Extract the (x, y) coordinate from the center of the cell holding the provided text.  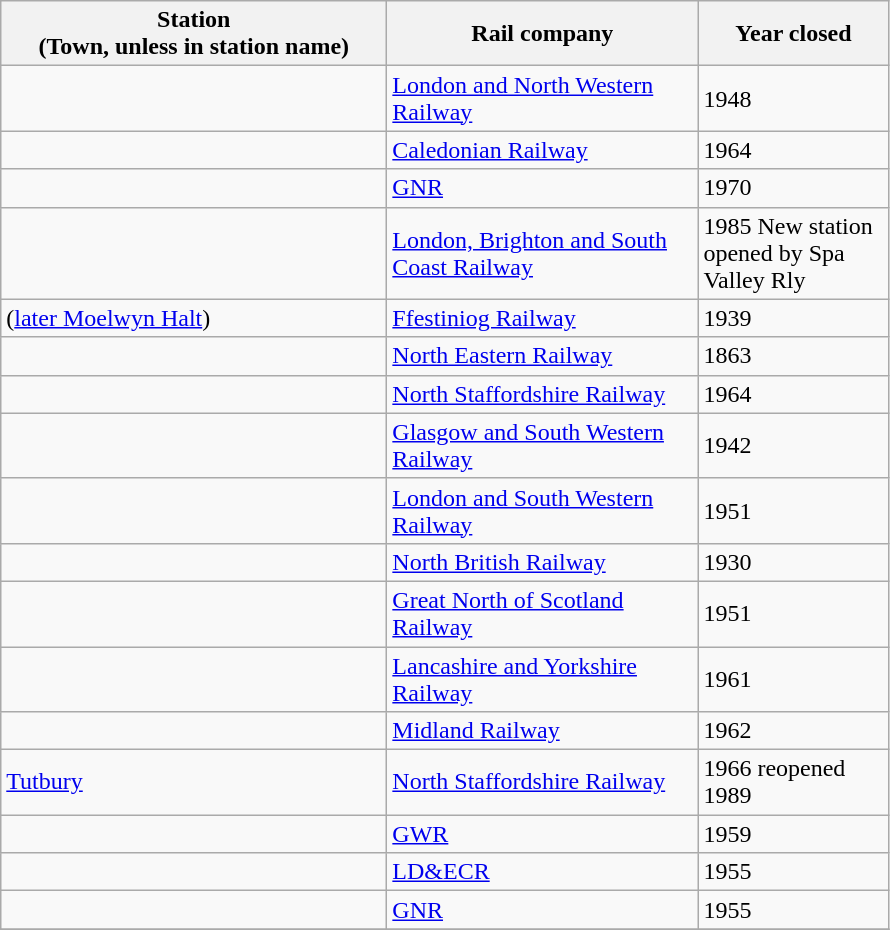
Great North of Scotland Railway (542, 614)
Station(Town, unless in station name) (194, 34)
London and South Western Railway (542, 510)
1962 (794, 731)
1939 (794, 318)
Ffestiniog Railway (542, 318)
Midland Railway (542, 731)
1942 (794, 446)
London, Brighton and South Coast Railway (542, 253)
1948 (794, 98)
1985 New station opened by Spa Valley Rly (794, 253)
London and North Western Railway (542, 98)
Caledonian Railway (542, 150)
Rail company (542, 34)
1930 (794, 562)
LD&ECR (542, 872)
1966 reopened 1989 (794, 782)
Glasgow and South Western Railway (542, 446)
1961 (794, 678)
North British Railway (542, 562)
1863 (794, 356)
Lancashire and Yorkshire Railway (542, 678)
North Eastern Railway (542, 356)
Tutbury (194, 782)
(later Moelwyn Halt) (194, 318)
GWR (542, 834)
1970 (794, 188)
1959 (794, 834)
Year closed (794, 34)
